For the text-containing cell, return its midpoint in [x, y] coordinate format. 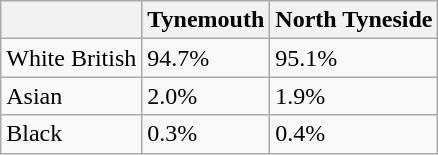
White British [72, 58]
0.4% [354, 134]
Asian [72, 96]
95.1% [354, 58]
94.7% [206, 58]
Black [72, 134]
Tynemouth [206, 20]
2.0% [206, 96]
0.3% [206, 134]
North Tyneside [354, 20]
1.9% [354, 96]
